Provide the [x, y] coordinate of the cell's center where the given text is located.  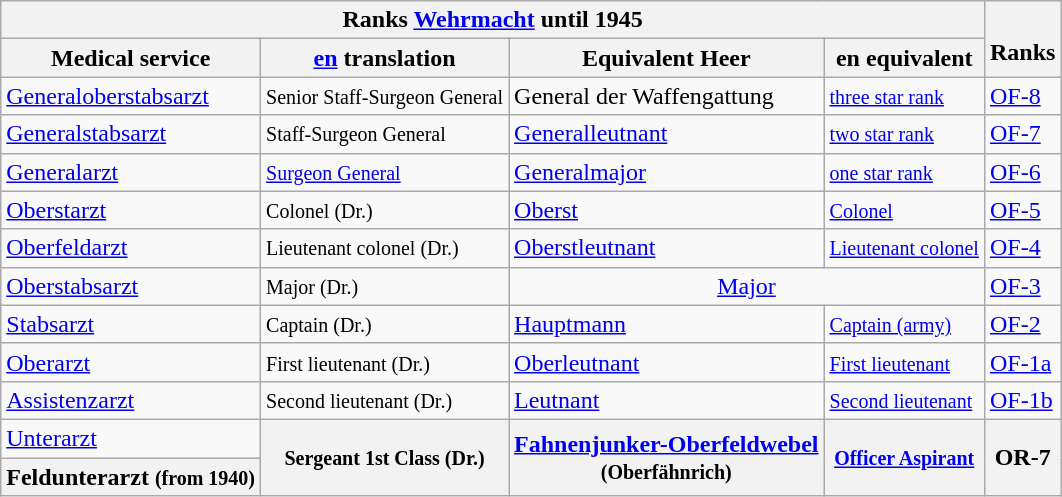
Oberstabsarzt [131, 286]
one star rank [904, 172]
OF-2 [1022, 324]
Leutnant [666, 400]
Colonel (Dr.) [385, 210]
OF-3 [1022, 286]
Second lieutenant (Dr.) [385, 400]
en equivalent [904, 58]
Oberst [666, 210]
Feldunterarzt (from 1940) [131, 477]
Lieutenant colonel [904, 248]
General der Waffengattung [666, 96]
Staff-Surgeon General [385, 134]
Second lieutenant [904, 400]
Oberarzt [131, 362]
three star rank [904, 96]
Captain (Dr.) [385, 324]
Generalstabsarzt [131, 134]
OF-7 [1022, 134]
OF-1b [1022, 400]
OR-7 [1022, 457]
Ranks [1022, 39]
Assistenzarzt [131, 400]
Senior Staff-Surgeon General [385, 96]
Major (Dr.) [385, 286]
Colonel [904, 210]
Stabsarzt [131, 324]
Equivalent Heer [666, 58]
OF-8 [1022, 96]
Oberstarzt [131, 210]
Generalleutnant [666, 134]
two star rank [904, 134]
Surgeon General [385, 172]
Oberfeldarzt [131, 248]
Major [747, 286]
OF-5 [1022, 210]
Lieutenant colonel (Dr.) [385, 248]
Oberleutnant [666, 362]
Generaloberstabsarzt [131, 96]
Oberstleutnant [666, 248]
Generalarzt [131, 172]
First lieutenant (Dr.) [385, 362]
Hauptmann [666, 324]
First lieutenant [904, 362]
Medical service [131, 58]
OF-1a [1022, 362]
Unterarzt [131, 438]
Officer Aspirant [904, 457]
en translation [385, 58]
Generalmajor [666, 172]
Sergeant 1st Class (Dr.) [385, 457]
Ranks Wehrmacht until 1945 [493, 20]
Fahnenjunker-Oberfeldwebel (Oberfähnrich) [666, 457]
Captain (army) [904, 324]
OF-4 [1022, 248]
OF-6 [1022, 172]
